Output the (x, y) coordinate of the center of the cell containing the given text.  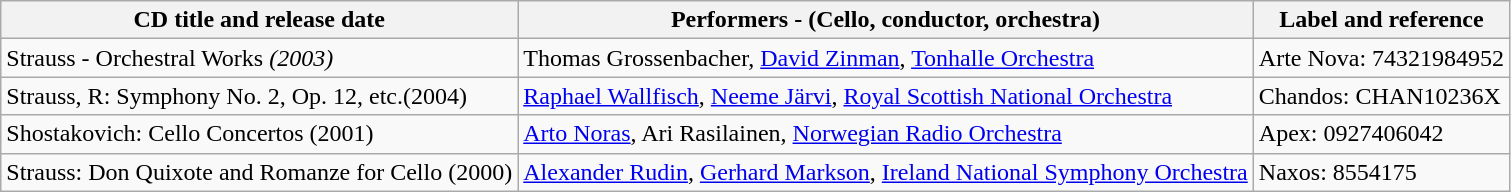
Naxos: 8554175 (1381, 172)
CD title and release date (260, 20)
Alexander Rudin, Gerhard Markson, Ireland National Symphony Orchestra (886, 172)
Shostakovich: Cello Concertos (2001) (260, 134)
Apex: 0927406042 (1381, 134)
Label and reference (1381, 20)
Chandos: CHAN10236X (1381, 96)
Arte Nova: 74321984952 (1381, 58)
Strauss, R: Symphony No. 2, Op. 12, etc.(2004) (260, 96)
Performers - (Cello, conductor, orchestra) (886, 20)
Arto Noras, Ari Rasilainen, Norwegian Radio Orchestra (886, 134)
Strauss: Don Quixote and Romanze for Cello (2000) (260, 172)
Strauss - Orchestral Works (2003) (260, 58)
Thomas Grossenbacher, David Zinman, Tonhalle Orchestra (886, 58)
Raphael Wallfisch, Neeme Järvi, Royal Scottish National Orchestra (886, 96)
